Capture the cell that displays the provided text and extract its (x, y) central coordinate. 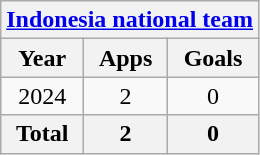
Year (42, 58)
Total (42, 134)
Goals (214, 58)
2024 (42, 96)
Indonesia national team (130, 20)
Apps (126, 58)
